Output the (x, y) coordinate of the center of the cell containing the given text.  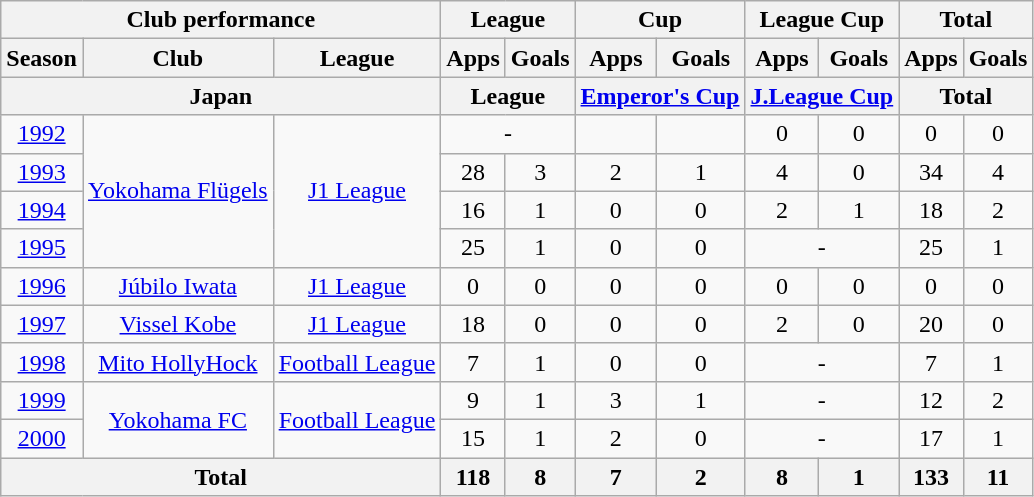
Yokohama FC (178, 419)
League Cup (822, 20)
28 (473, 172)
16 (473, 210)
1995 (42, 248)
1993 (42, 172)
1996 (42, 286)
J.League Cup (822, 96)
1998 (42, 362)
2000 (42, 438)
Season (42, 58)
9 (473, 400)
118 (473, 477)
15 (473, 438)
Mito HollyHock (178, 362)
12 (931, 400)
1992 (42, 134)
1999 (42, 400)
34 (931, 172)
17 (931, 438)
Emperor's Cup (660, 96)
Vissel Kobe (178, 324)
1994 (42, 210)
Yokohama Flügels (178, 191)
133 (931, 477)
1997 (42, 324)
Japan (221, 96)
20 (931, 324)
Club (178, 58)
Júbilo Iwata (178, 286)
11 (998, 477)
Cup (660, 20)
Club performance (221, 20)
